Locate the cell with the specified text and output its (X, Y) center coordinate. 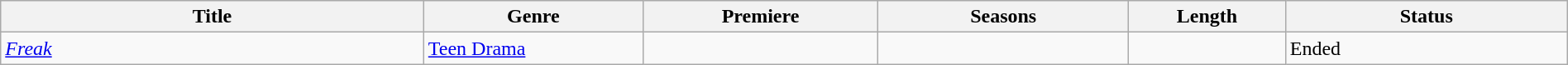
Status (1426, 17)
Premiere (760, 17)
Seasons (1004, 17)
Genre (533, 17)
Teen Drama (533, 48)
Title (213, 17)
Freak (213, 48)
Length (1207, 17)
Ended (1426, 48)
